Search for the cell housing the specified text and yield its [X, Y] center coordinate. 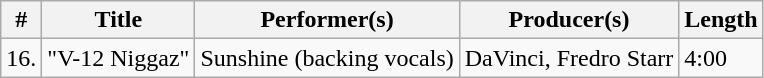
DaVinci, Fredro Starr [569, 58]
# [22, 20]
Length [721, 20]
"V-12 Niggaz" [118, 58]
Performer(s) [327, 20]
4:00 [721, 58]
Sunshine (backing vocals) [327, 58]
16. [22, 58]
Title [118, 20]
Producer(s) [569, 20]
